Scan for the cell matching the given text and deliver its [x, y] coordinate at center. 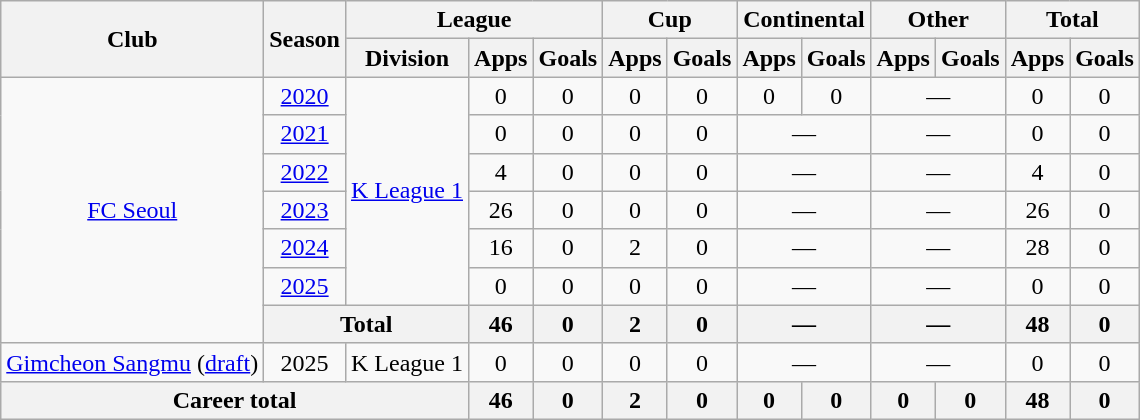
2021 [305, 134]
2024 [305, 248]
Career total [235, 400]
Division [406, 58]
Continental [804, 20]
Club [132, 39]
Season [305, 39]
2023 [305, 210]
FC Seoul [132, 210]
League [474, 20]
2020 [305, 96]
16 [501, 248]
Gimcheon Sangmu (draft) [132, 362]
Other [938, 20]
28 [1037, 248]
Cup [670, 20]
2022 [305, 172]
